For the text-containing cell, return its midpoint in [X, Y] coordinate format. 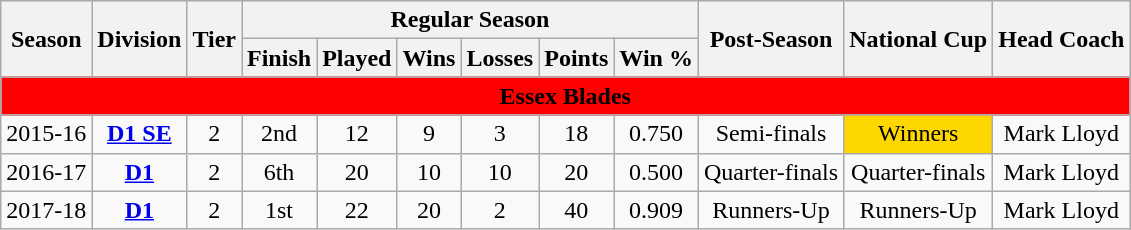
Win % [656, 58]
0.500 [656, 172]
Points [576, 58]
Division [140, 39]
Post-Season [770, 39]
Winners [918, 134]
Played [357, 58]
2nd [280, 134]
Essex Blades [566, 96]
18 [576, 134]
12 [357, 134]
2017-18 [46, 210]
Wins [429, 58]
Semi-finals [770, 134]
6th [280, 172]
22 [357, 210]
1st [280, 210]
Regular Season [470, 20]
40 [576, 210]
0.750 [656, 134]
0.909 [656, 210]
Finish [280, 58]
9 [429, 134]
3 [500, 134]
2016-17 [46, 172]
Tier [214, 39]
D1 SE [140, 134]
Head Coach [1062, 39]
Season [46, 39]
Losses [500, 58]
National Cup [918, 39]
2015-16 [46, 134]
